Output the [x, y] coordinate of the center of the cell containing the given text.  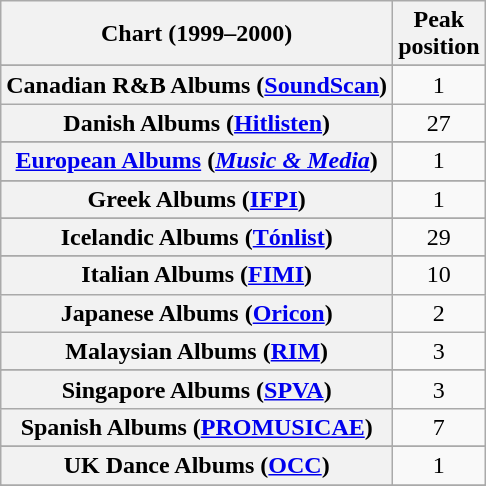
Chart (1999–2000) [197, 34]
Danish Albums (Hitlisten) [197, 123]
European Albums (Music & Media) [197, 161]
7 [439, 427]
2 [439, 313]
Icelandic Albums (Tónlist) [197, 237]
Peakposition [439, 34]
Italian Albums (FIMI) [197, 275]
Canadian R&B Albums (SoundScan) [197, 85]
Spanish Albums (PROMUSICAE) [197, 427]
Greek Albums (IFPI) [197, 199]
Singapore Albums (SPVA) [197, 389]
10 [439, 275]
Malaysian Albums (RIM) [197, 351]
UK Dance Albums (OCC) [197, 465]
29 [439, 237]
27 [439, 123]
Japanese Albums (Oricon) [197, 313]
